Return the (x, y) coordinate for the center point of the cell that contains the specified text.  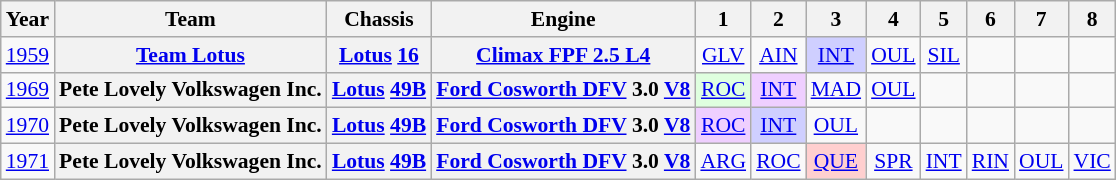
1969 (28, 90)
Year (28, 19)
SIL (944, 55)
4 (893, 19)
1 (723, 19)
3 (836, 19)
QUE (836, 162)
Team Lotus (190, 55)
VIC (1092, 162)
SPR (893, 162)
Team (190, 19)
2 (778, 19)
Engine (563, 19)
AIN (778, 55)
Chassis (379, 19)
6 (990, 19)
1959 (28, 55)
Lotus 16 (379, 55)
ARG (723, 162)
7 (1041, 19)
RIN (990, 162)
5 (944, 19)
Climax FPF 2.5 L4 (563, 55)
8 (1092, 19)
1970 (28, 126)
GLV (723, 55)
1971 (28, 162)
MAD (836, 90)
